Find where the given text appears and provide that cell's center as [X, Y] coordinate. 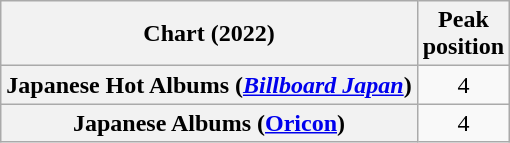
Peakposition [463, 34]
Japanese Hot Albums (Billboard Japan) [209, 85]
Chart (2022) [209, 34]
Japanese Albums (Oricon) [209, 123]
